Return (x, y) of the center of cell containing provided text 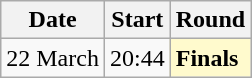
22 March (53, 58)
Date (53, 20)
Finals (210, 58)
Start (137, 20)
Round (210, 20)
20:44 (137, 58)
